Detect which cell encompasses the target text, then output its [X, Y] center coordinate. 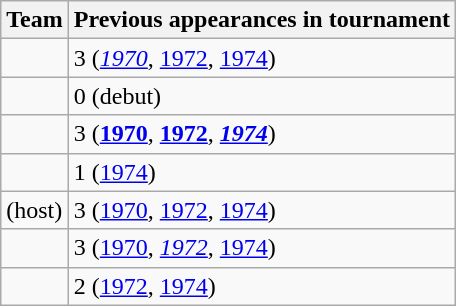
(host) [35, 210]
Previous appearances in tournament [262, 20]
Team [35, 20]
1 (1974) [262, 172]
0 (debut) [262, 96]
2 (1972, 1974) [262, 286]
